Capture the cell that displays the provided text and extract its [X, Y] central coordinate. 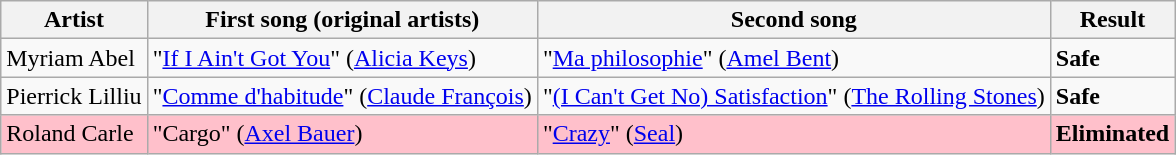
"Crazy" (Seal) [794, 134]
"(I Can't Get No) Satisfaction" (The Rolling Stones) [794, 96]
Roland Carle [74, 134]
"Comme d'habitude" (Claude François) [342, 96]
"Ma philosophie" (Amel Bent) [794, 58]
Eliminated [1112, 134]
Result [1112, 20]
"Cargo" (Axel Bauer) [342, 134]
Myriam Abel [74, 58]
Artist [74, 20]
Second song [794, 20]
First song (original artists) [342, 20]
Pierrick Lilliu [74, 96]
"If I Ain't Got You" (Alicia Keys) [342, 58]
